Pinpoint the cell where the given text exists, returning its (x, y) midpoint coordinate. 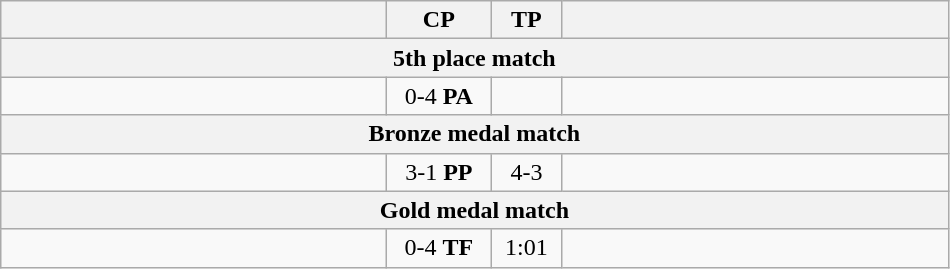
Gold medal match (474, 210)
CP (439, 20)
0-4 PA (439, 96)
Bronze medal match (474, 134)
1:01 (526, 248)
5th place match (474, 58)
0-4 TF (439, 248)
TP (526, 20)
4-3 (526, 172)
3-1 PP (439, 172)
